From the cell containing the given text, extract its center point as [x, y] coordinate. 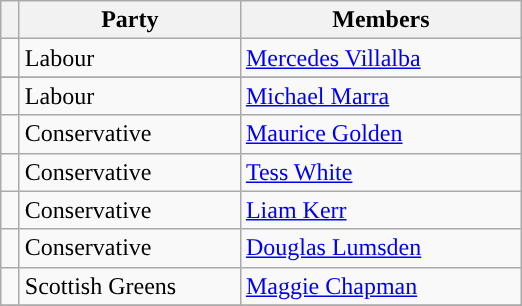
Members [380, 20]
Michael Marra [380, 96]
Party [130, 20]
Douglas Lumsden [380, 248]
Mercedes Villalba [380, 58]
Liam Kerr [380, 210]
Tess White [380, 172]
Scottish Greens [130, 286]
Maurice Golden [380, 134]
Maggie Chapman [380, 286]
